Scan for the cell matching the given text and deliver its (x, y) coordinate at center. 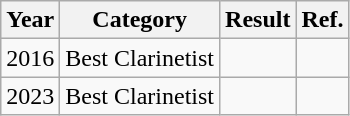
Year (30, 20)
Category (140, 20)
Ref. (322, 20)
2023 (30, 96)
2016 (30, 58)
Result (258, 20)
